Provide the (X, Y) coordinate of the cell's center where the given text is located.  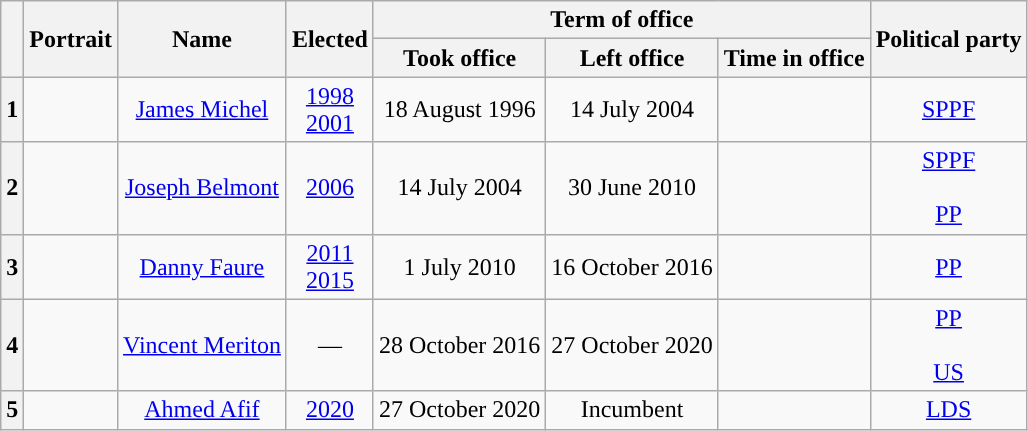
James Michel (202, 110)
20112015 (330, 266)
Took office (459, 58)
Term of office (622, 20)
Danny Faure (202, 266)
SPPF (948, 110)
28 October 2016 (459, 345)
Political party (948, 39)
2 (12, 188)
— (330, 345)
1 July 2010 (459, 266)
Vincent Meriton (202, 345)
Portrait (71, 39)
LDS (948, 410)
Incumbent (632, 410)
3 (12, 266)
1 (12, 110)
18 August 1996 (459, 110)
2020 (330, 410)
16 October 2016 (632, 266)
Left office (632, 58)
2006 (330, 188)
30 June 2010 (632, 188)
PPUS (948, 345)
5 (12, 410)
19982001 (330, 110)
Joseph Belmont (202, 188)
Name (202, 39)
SPPFPP (948, 188)
Elected (330, 39)
4 (12, 345)
Time in office (794, 58)
Ahmed Afif (202, 410)
PP (948, 266)
